Identify which cell holds the provided text, then report its [X, Y] central coordinate. 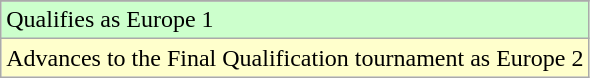
Qualifies as Europe 1 [295, 20]
Advances to the Final Qualification tournament as Europe 2 [295, 58]
